Determine the [x, y] coordinate at the center of the cell enclosing the given text.  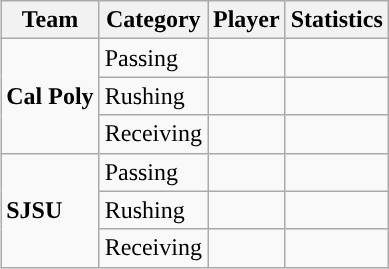
Team [50, 20]
Player [247, 20]
SJSU [50, 210]
Category [153, 20]
Statistics [336, 20]
Cal Poly [50, 96]
